Output the [x, y] coordinate of the center of the cell containing the given text.  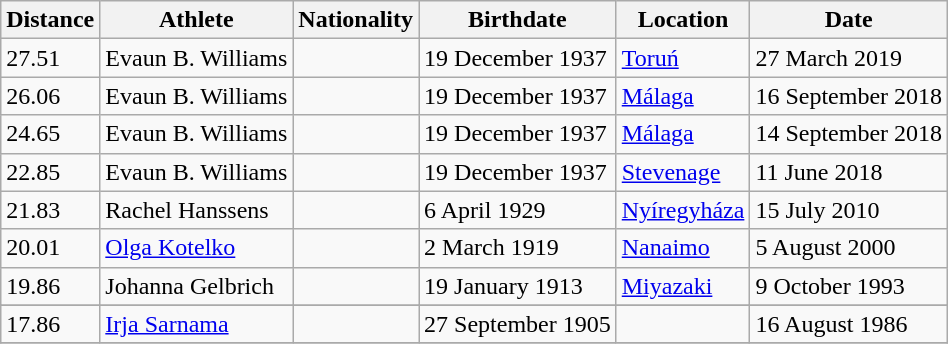
Rachel Hanssens [196, 210]
5 August 2000 [849, 248]
20.01 [50, 248]
22.85 [50, 172]
9 October 1993 [849, 286]
26.06 [50, 96]
Distance [50, 20]
16 August 1986 [849, 324]
Birthdate [518, 20]
21.83 [50, 210]
Miyazaki [683, 286]
11 June 2018 [849, 172]
Athlete [196, 20]
Date [849, 20]
Nanaimo [683, 248]
27.51 [50, 58]
2 March 1919 [518, 248]
19 January 1913 [518, 286]
6 April 1929 [518, 210]
Nyíregyháza [683, 210]
Johanna Gelbrich [196, 286]
Irja Sarnama [196, 324]
14 September 2018 [849, 134]
Toruń [683, 58]
17.86 [50, 324]
15 July 2010 [849, 210]
Location [683, 20]
Stevenage [683, 172]
Nationality [356, 20]
27 September 1905 [518, 324]
16 September 2018 [849, 96]
19.86 [50, 286]
24.65 [50, 134]
27 March 2019 [849, 58]
Olga Kotelko [196, 248]
